Find where the given text appears and provide that cell's center as [X, Y] coordinate. 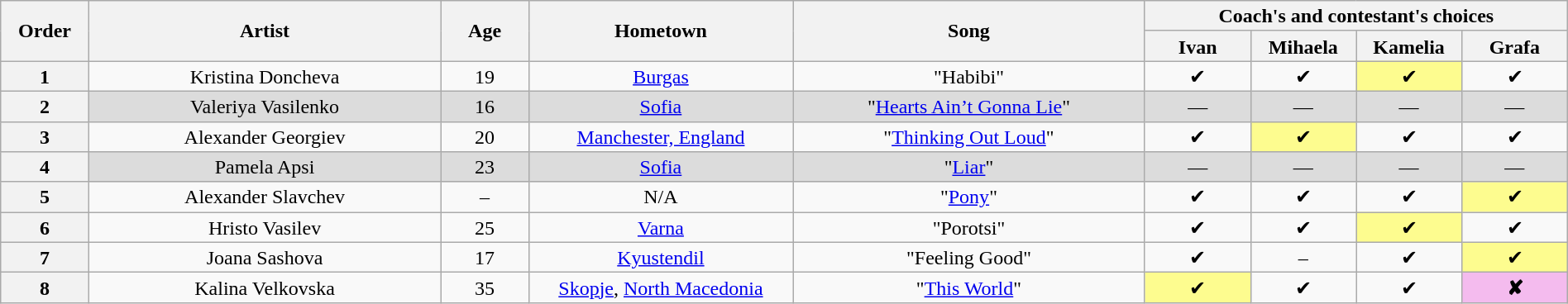
Pamela Apsi [265, 167]
23 [485, 167]
✘ [1514, 287]
Skopje, North Macedonia [660, 287]
Hometown [660, 31]
Alexander Georgiev [265, 137]
5 [45, 197]
Kyustendil [660, 258]
Manchester, England [660, 137]
7 [45, 258]
Grafa [1514, 46]
35 [485, 287]
"This World" [969, 287]
Joana Sashova [265, 258]
17 [485, 258]
4 [45, 167]
Kalina Velkovska [265, 287]
Kamelia [1409, 46]
25 [485, 228]
"Porotsi" [969, 228]
Song [969, 31]
Kristina Doncheva [265, 76]
3 [45, 137]
"Liar" [969, 167]
"Thinking Out Loud" [969, 137]
Artist [265, 31]
Order [45, 31]
Hristo Vasilev [265, 228]
2 [45, 106]
N/A [660, 197]
20 [485, 137]
16 [485, 106]
Mihaela [1303, 46]
Coach's and contestant's choices [1356, 17]
"Hearts Ain’t Gonna Lie" [969, 106]
"Habibi" [969, 76]
"Feeling Good" [969, 258]
Ivan [1198, 46]
8 [45, 287]
"Pony" [969, 197]
19 [485, 76]
6 [45, 228]
Valeriya Vasilenko [265, 106]
Burgas [660, 76]
Age [485, 31]
Alexander Slavchev [265, 197]
Varna [660, 228]
1 [45, 76]
